Detect which cell encompasses the target text, then output its [X, Y] center coordinate. 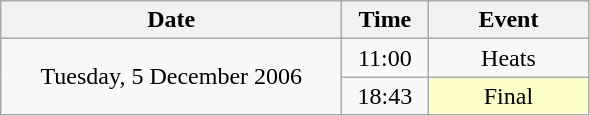
Event [508, 20]
Time [385, 20]
Date [172, 20]
Heats [508, 58]
11:00 [385, 58]
Tuesday, 5 December 2006 [172, 77]
18:43 [385, 96]
Final [508, 96]
